Output the (X, Y) coordinate of the center of the cell containing the given text.  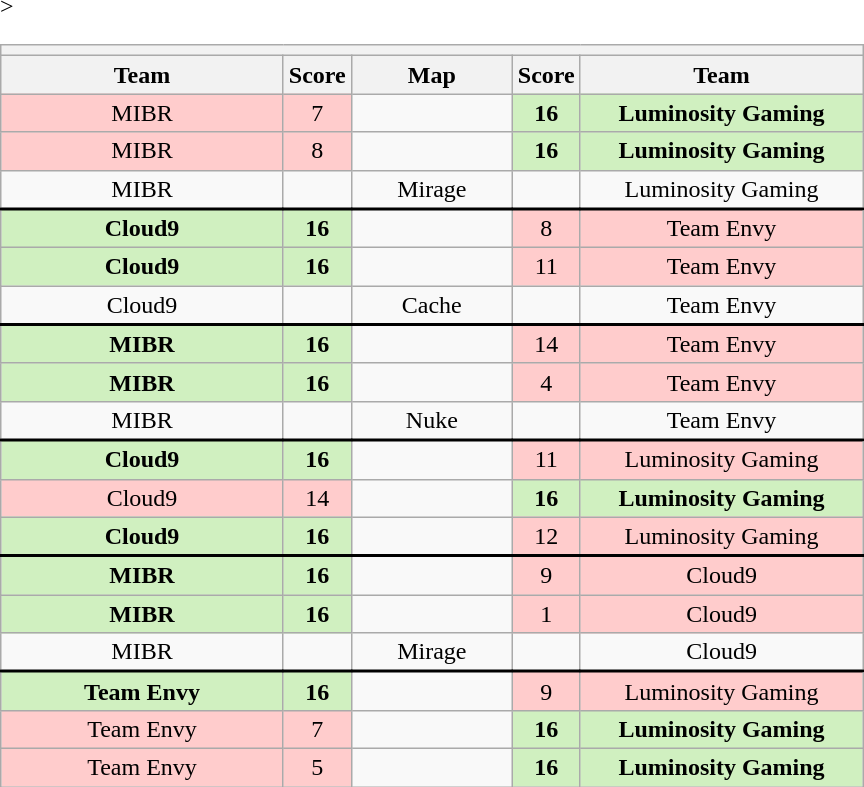
Nuke (432, 420)
4 (546, 382)
1 (546, 614)
Cache (432, 306)
12 (546, 536)
5 (317, 767)
Map (432, 75)
